Return the (x, y) coordinate for the center point of the cell that contains the specified text.  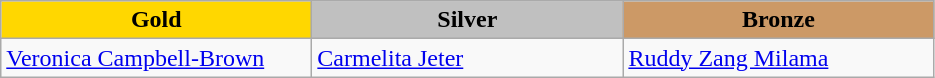
Ruddy Zang Milama (778, 58)
Veronica Campbell-Brown (156, 58)
Silver (468, 20)
Gold (156, 20)
Bronze (778, 20)
Carmelita Jeter (468, 58)
